Provide the (X, Y) coordinate of the cell's center where the given text is located.  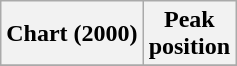
Peakposition (189, 34)
Chart (2000) (72, 34)
